Detect which cell encompasses the target text, then output its (X, Y) center coordinate. 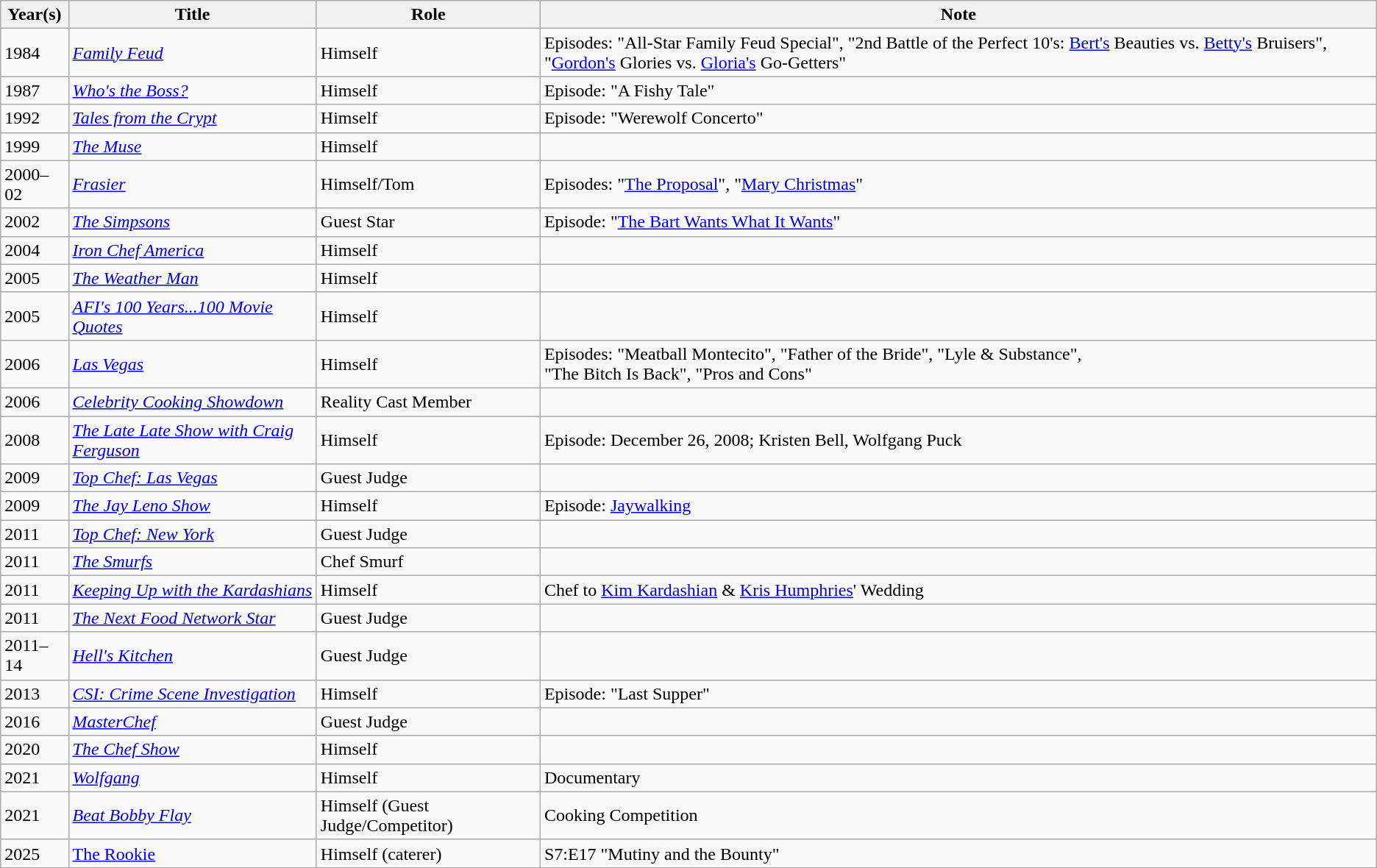
Title (193, 15)
Family Feud (193, 53)
Who's the Boss? (193, 90)
Episode: "Last Supper" (958, 694)
2000–02 (35, 184)
Guest Star (428, 222)
Hell's Kitchen (193, 656)
2016 (35, 722)
2008 (35, 440)
Episode: "The Bart Wants What It Wants" (958, 222)
The Jay Leno Show (193, 506)
2025 (35, 853)
The Late Late Show with Craig Ferguson (193, 440)
The Simpsons (193, 222)
CSI: Crime Scene Investigation (193, 694)
Himself/Tom (428, 184)
S7:E17 "Mutiny and the Bounty" (958, 853)
Chef to Kim Kardashian & Kris Humphries' Wedding (958, 590)
Himself (Guest Judge/Competitor) (428, 815)
Frasier (193, 184)
Episode: "A Fishy Tale" (958, 90)
Role (428, 15)
1984 (35, 53)
MasterChef (193, 722)
Episode: December 26, 2008; Kristen Bell, Wolfgang Puck (958, 440)
Tales from the Crypt (193, 118)
Cooking Competition (958, 815)
2004 (35, 250)
Top Chef: Las Vegas (193, 478)
2020 (35, 750)
The Smurfs (193, 562)
Las Vegas (193, 363)
Episodes: "The Proposal", "Mary Christmas" (958, 184)
Episode: "Werewolf Concerto" (958, 118)
Note (958, 15)
Top Chef: New York (193, 534)
Celebrity Cooking Showdown (193, 402)
The Chef Show (193, 750)
Wolfgang (193, 778)
1999 (35, 146)
The Next Food Network Star (193, 618)
2002 (35, 222)
1992 (35, 118)
Episode: Jaywalking (958, 506)
Reality Cast Member (428, 402)
Episodes: "Meatball Montecito", "Father of the Bride", "Lyle & Substance","The Bitch Is Back", "Pros and Cons" (958, 363)
Beat Bobby Flay (193, 815)
Keeping Up with the Kardashians (193, 590)
The Muse (193, 146)
AFI's 100 Years...100 Movie Quotes (193, 316)
2013 (35, 694)
2011–14 (35, 656)
Iron Chef America (193, 250)
Chef Smurf (428, 562)
Himself (caterer) (428, 853)
The Weather Man (193, 278)
Documentary (958, 778)
Year(s) (35, 15)
The Rookie (193, 853)
1987 (35, 90)
